Search for the cell housing the specified text and yield its (x, y) center coordinate. 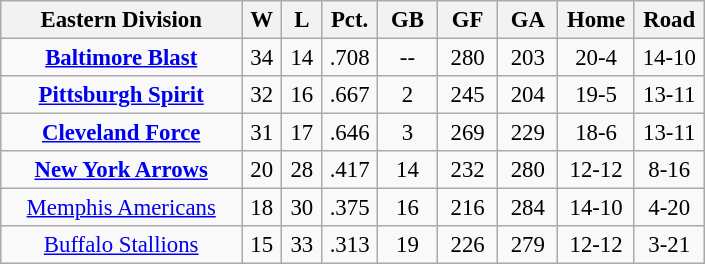
.708 (350, 58)
Baltimore Blast (122, 58)
8-16 (669, 170)
15 (262, 245)
.375 (350, 208)
17 (302, 133)
279 (528, 245)
Eastern Division (122, 20)
-- (407, 58)
3-21 (669, 245)
232 (468, 170)
32 (262, 95)
33 (302, 245)
W (262, 20)
203 (528, 58)
.646 (350, 133)
.667 (350, 95)
19-5 (596, 95)
34 (262, 58)
229 (528, 133)
226 (468, 245)
204 (528, 95)
Pct. (350, 20)
.417 (350, 170)
GB (407, 20)
Cleveland Force (122, 133)
216 (468, 208)
30 (302, 208)
20 (262, 170)
4-20 (669, 208)
3 (407, 133)
GA (528, 20)
245 (468, 95)
18 (262, 208)
Road (669, 20)
18-6 (596, 133)
31 (262, 133)
New York Arrows (122, 170)
20-4 (596, 58)
GF (468, 20)
Buffalo Stallions (122, 245)
Home (596, 20)
L (302, 20)
Pittsburgh Spirit (122, 95)
28 (302, 170)
.313 (350, 245)
19 (407, 245)
Memphis Americans (122, 208)
284 (528, 208)
2 (407, 95)
269 (468, 133)
